From the cell containing the given text, extract its center point as [x, y] coordinate. 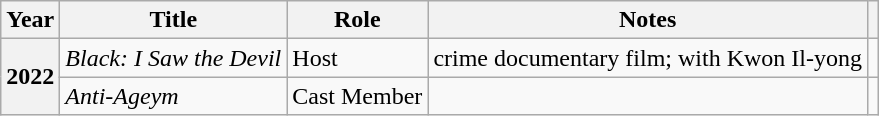
2022 [30, 77]
Notes [648, 20]
Title [174, 20]
crime documentary film; with Kwon Il-yong [648, 58]
Anti-Ageym [174, 96]
Black: I Saw the Devil [174, 58]
Role [358, 20]
Year [30, 20]
Cast Member [358, 96]
Host [358, 58]
